Detect which cell encompasses the target text, then output its [X, Y] center coordinate. 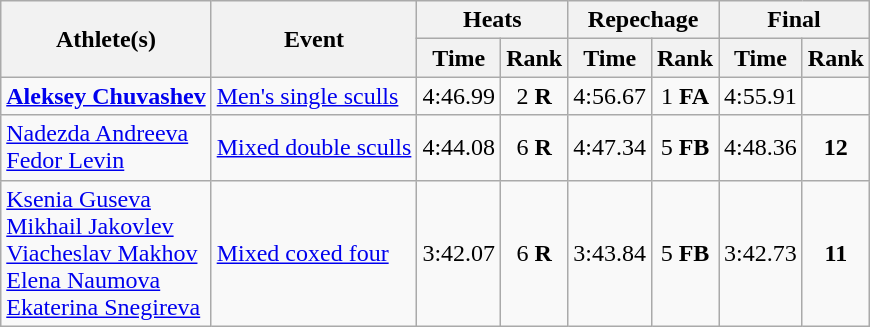
4:48.36 [761, 148]
Heats [492, 20]
Mixed coxed four [314, 253]
4:56.67 [610, 96]
4:47.34 [610, 148]
3:42.07 [459, 253]
Repechage [644, 20]
4:44.08 [459, 148]
Men's single sculls [314, 96]
4:46.99 [459, 96]
12 [836, 148]
Event [314, 39]
Ksenia GusevaMikhail JakovlevViacheslav MakhovElena NaumovaEkaterina Snegireva [106, 253]
Nadezda AndreevaFedor Levin [106, 148]
Aleksey Chuvashev [106, 96]
2 R [534, 96]
1 FA [684, 96]
Mixed double sculls [314, 148]
11 [836, 253]
Athlete(s) [106, 39]
3:42.73 [761, 253]
4:55.91 [761, 96]
3:43.84 [610, 253]
Final [794, 20]
